Pinpoint the cell where the given text exists, returning its (X, Y) midpoint coordinate. 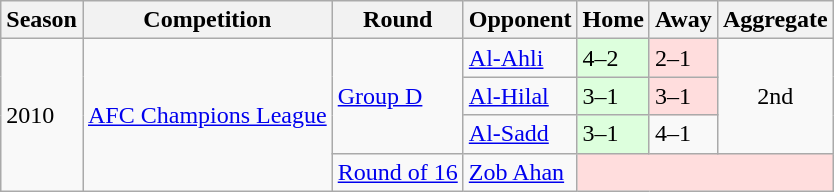
4–1 (683, 134)
Al-Sadd (520, 134)
Away (683, 20)
Zob Ahan (520, 172)
2010 (42, 115)
Group D (398, 96)
Round of 16 (398, 172)
4–2 (613, 58)
Al-Ahli (520, 58)
2–1 (683, 58)
Round (398, 20)
Competition (207, 20)
Home (613, 20)
2nd (775, 96)
AFC Champions League (207, 115)
Aggregate (775, 20)
Opponent (520, 20)
Season (42, 20)
Al-Hilal (520, 96)
